Identify which cell holds the provided text, then report its (X, Y) central coordinate. 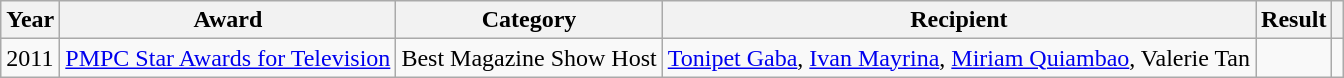
PMPC Star Awards for Television (228, 58)
Category (529, 20)
Tonipet Gaba, Ivan Mayrina, Miriam Quiambao, Valerie Tan (958, 58)
Result (1294, 20)
Recipient (958, 20)
Year (30, 20)
Award (228, 20)
Best Magazine Show Host (529, 58)
2011 (30, 58)
